Pinpoint the cell where the given text exists, returning its [X, Y] midpoint coordinate. 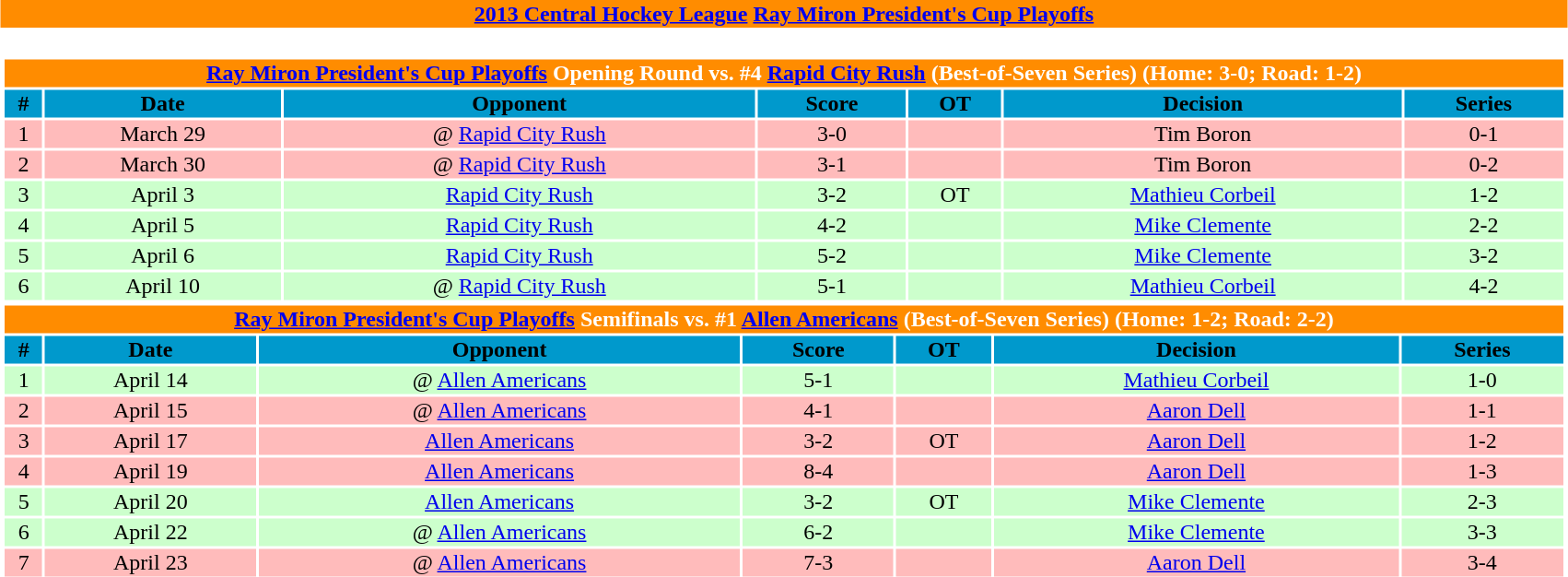
April 5 [162, 226]
1-1 [1482, 410]
March 29 [162, 134]
2-3 [1482, 502]
April 3 [162, 194]
6-2 [818, 532]
1-0 [1482, 381]
5-2 [832, 255]
April 22 [150, 532]
3-3 [1482, 532]
3-1 [832, 165]
April 6 [162, 255]
Ray Miron President's Cup Playoffs Semifinals vs. #1 Allen Americans (Best-of-Seven Series) (Home: 1-2; Road: 2-2) [783, 320]
April 10 [162, 287]
Ray Miron President's Cup Playoffs Opening Round vs. #4 Rapid City Rush (Best-of-Seven Series) (Home: 3-0; Road: 1-2) [783, 73]
4-1 [818, 410]
March 30 [162, 165]
3-0 [832, 134]
April 23 [150, 563]
April 17 [150, 442]
April 14 [150, 381]
3-4 [1482, 563]
April 20 [150, 502]
0-2 [1483, 165]
8-4 [818, 471]
2-2 [1483, 226]
April 15 [150, 410]
7 [24, 563]
April 19 [150, 471]
1-3 [1482, 471]
0-1 [1483, 134]
2013 Central Hockey League Ray Miron President's Cup Playoffs [784, 14]
7-3 [818, 563]
